Search for the cell housing the specified text and yield its [X, Y] center coordinate. 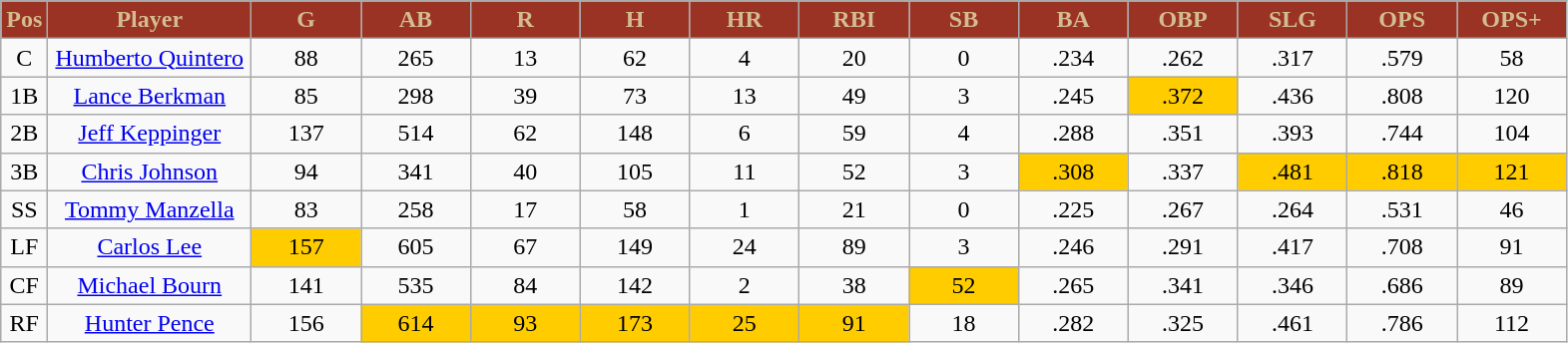
SS [24, 209]
.708 [1402, 247]
40 [525, 171]
614 [416, 323]
RBI [854, 20]
148 [635, 134]
21 [854, 209]
HR [745, 20]
258 [416, 209]
157 [306, 247]
2B [24, 134]
83 [306, 209]
.351 [1183, 134]
.282 [1073, 323]
.346 [1293, 285]
OBP [1183, 20]
.393 [1293, 134]
.436 [1293, 96]
18 [964, 323]
.288 [1073, 134]
173 [635, 323]
49 [854, 96]
.686 [1402, 285]
G [306, 20]
Pos [24, 20]
Humberto Quintero [150, 58]
142 [635, 285]
.246 [1073, 247]
11 [745, 171]
.417 [1293, 247]
605 [416, 247]
25 [745, 323]
H [635, 20]
.265 [1073, 285]
BA [1073, 20]
.786 [1402, 323]
.325 [1183, 323]
73 [635, 96]
.341 [1183, 285]
38 [854, 285]
85 [306, 96]
17 [525, 209]
LF [24, 247]
.308 [1073, 171]
.337 [1183, 171]
59 [854, 134]
Lance Berkman [150, 96]
.234 [1073, 58]
.262 [1183, 58]
514 [416, 134]
Carlos Lee [150, 247]
535 [416, 285]
1 [745, 209]
R [525, 20]
.531 [1402, 209]
C [24, 58]
SB [964, 20]
84 [525, 285]
156 [306, 323]
.744 [1402, 134]
Player [150, 20]
.579 [1402, 58]
.818 [1402, 171]
.225 [1073, 209]
39 [525, 96]
120 [1512, 96]
OPS+ [1512, 20]
3B [24, 171]
SLG [1293, 20]
.267 [1183, 209]
.808 [1402, 96]
298 [416, 96]
104 [1512, 134]
OPS [1402, 20]
112 [1512, 323]
24 [745, 247]
1B [24, 96]
Tommy Manzella [150, 209]
137 [306, 134]
Hunter Pence [150, 323]
Michael Bourn [150, 285]
.372 [1183, 96]
2 [745, 285]
93 [525, 323]
67 [525, 247]
AB [416, 20]
.291 [1183, 247]
.264 [1293, 209]
.245 [1073, 96]
149 [635, 247]
121 [1512, 171]
94 [306, 171]
341 [416, 171]
6 [745, 134]
88 [306, 58]
CF [24, 285]
265 [416, 58]
.317 [1293, 58]
.481 [1293, 171]
Jeff Keppinger [150, 134]
141 [306, 285]
.461 [1293, 323]
Chris Johnson [150, 171]
105 [635, 171]
RF [24, 323]
20 [854, 58]
46 [1512, 209]
